Determine the [X, Y] coordinate at the center of the cell enclosing the given text.  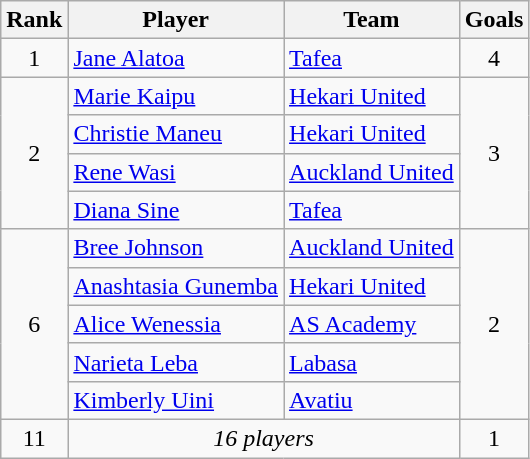
Marie Kaipu [176, 96]
3 [494, 153]
AS Academy [372, 324]
Team [372, 20]
Alice Wenessia [176, 324]
Jane Alatoa [176, 58]
16 players [264, 438]
Player [176, 20]
Rank [34, 20]
Rene Wasi [176, 172]
Anashtasia Gunemba [176, 286]
Bree Johnson [176, 248]
Labasa [372, 362]
Avatiu [372, 400]
Diana Sine [176, 210]
Kimberly Uini [176, 400]
Narieta Leba [176, 362]
6 [34, 324]
11 [34, 438]
Goals [494, 20]
4 [494, 58]
Christie Maneu [176, 134]
